Provide the [X, Y] coordinate of the cell's center where the given text is located.  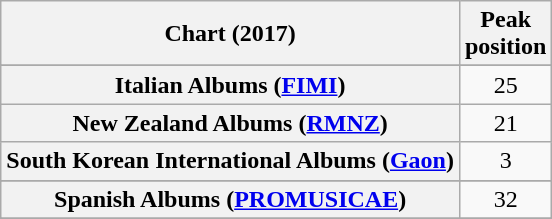
Spanish Albums (PROMUSICAE) [230, 199]
21 [505, 123]
3 [505, 161]
New Zealand Albums (RMNZ) [230, 123]
Peak position [505, 34]
32 [505, 199]
Chart (2017) [230, 34]
25 [505, 85]
South Korean International Albums (Gaon) [230, 161]
Italian Albums (FIMI) [230, 85]
